Output the [x, y] coordinate of the center of the cell containing the given text.  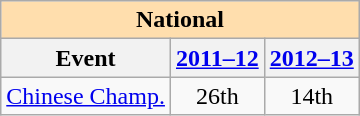
14th [312, 96]
National [180, 20]
2012–13 [312, 58]
Event [86, 58]
Chinese Champ. [86, 96]
26th [217, 96]
2011–12 [217, 58]
